Return [x, y] of the center of cell containing provided text 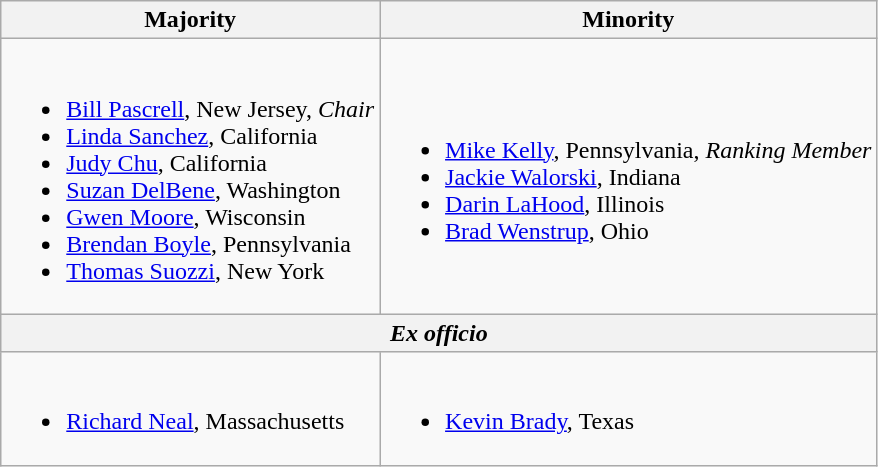
Minority [628, 20]
Richard Neal, Massachusetts [190, 408]
Ex officio [439, 333]
Mike Kelly, Pennsylvania, Ranking MemberJackie Walorski, IndianaDarin LaHood, IllinoisBrad Wenstrup, Ohio [628, 176]
Kevin Brady, Texas [628, 408]
Majority [190, 20]
